Pinpoint the cell where the given text exists, returning its (X, Y) midpoint coordinate. 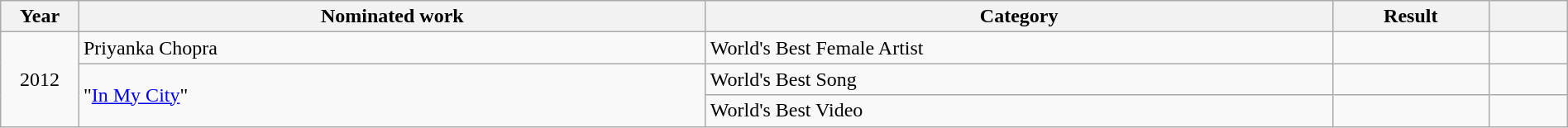
"In My City" (392, 95)
Year (40, 17)
Category (1019, 17)
Priyanka Chopra (392, 48)
World's Best Female Artist (1019, 48)
World's Best Song (1019, 79)
World's Best Video (1019, 111)
2012 (40, 79)
Nominated work (392, 17)
Result (1411, 17)
